For the text-containing cell, return its midpoint in (X, Y) coordinate format. 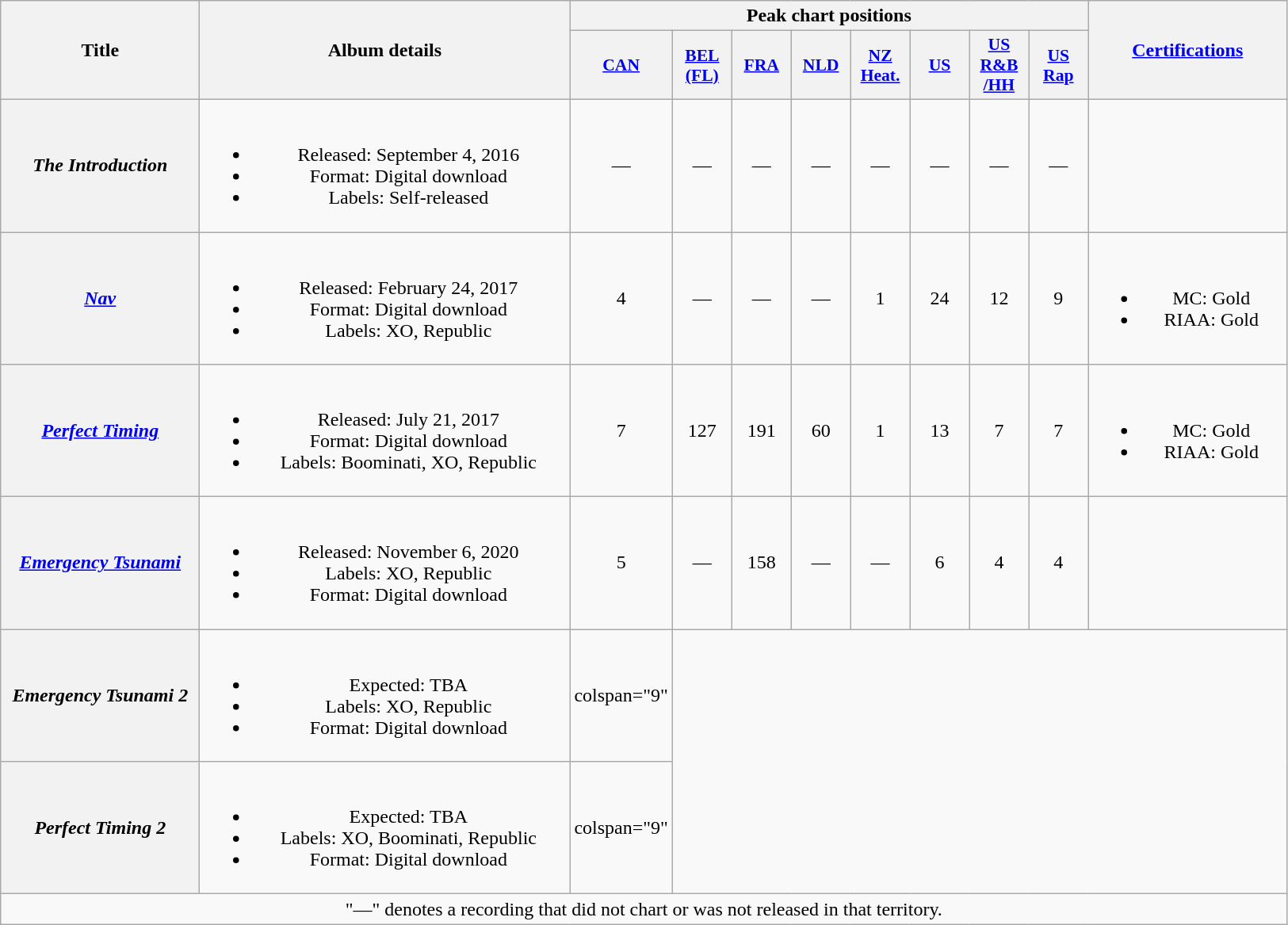
Expected: TBALabels: XO, Boominati, RepublicFormat: Digital download (385, 828)
24 (940, 298)
Expected: TBALabels: XO, RepublicFormat: Digital download (385, 696)
Perfect Timing 2 (100, 828)
191 (761, 431)
US (940, 65)
6 (940, 563)
Released: September 4, 2016Format: Digital downloadLabels: Self-released (385, 165)
Emergency Tsunami 2 (100, 696)
Peak chart positions (829, 16)
"—" denotes a recording that did not chart or was not released in that territory. (644, 909)
158 (761, 563)
12 (999, 298)
FRA (761, 65)
NZHeat. (880, 65)
BEL(FL) (702, 65)
Nav (100, 298)
Perfect Timing (100, 431)
NLD (821, 65)
9 (1059, 298)
Emergency Tsunami (100, 563)
13 (940, 431)
USRap (1059, 65)
Album details (385, 51)
Certifications (1187, 51)
127 (702, 431)
Released: November 6, 2020Labels: XO, RepublicFormat: Digital download (385, 563)
60 (821, 431)
USR&B/HH (999, 65)
The Introduction (100, 165)
Released: July 21, 2017Format: Digital downloadLabels: Boominati, XO, Republic (385, 431)
CAN (621, 65)
Title (100, 51)
Released: February 24, 2017Format: Digital downloadLabels: XO, Republic (385, 298)
5 (621, 563)
